From the cell containing the given text, extract its center point as (x, y) coordinate. 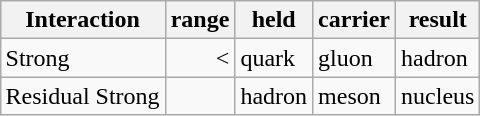
< (200, 58)
held (274, 20)
Interaction (82, 20)
meson (354, 96)
gluon (354, 58)
result (438, 20)
Residual Strong (82, 96)
quark (274, 58)
Strong (82, 58)
range (200, 20)
nucleus (438, 96)
carrier (354, 20)
